Detect which cell encompasses the target text, then output its (x, y) center coordinate. 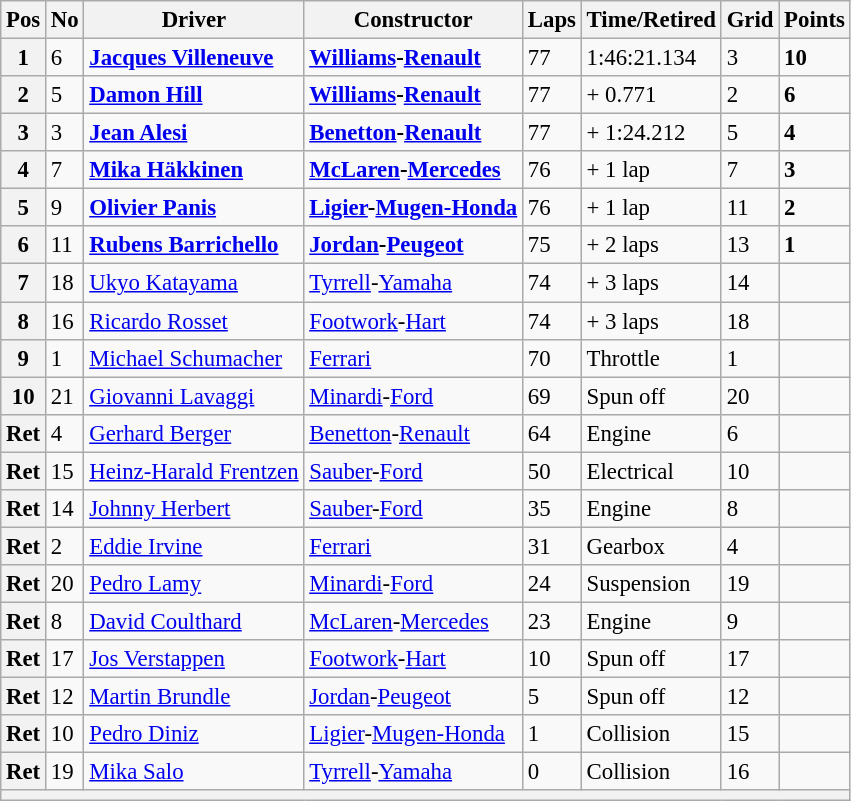
Driver (194, 20)
21 (65, 396)
Gerhard Berger (194, 433)
Pos (24, 20)
35 (552, 509)
Michael Schumacher (194, 358)
69 (552, 396)
Time/Retired (651, 20)
+ 1:24.212 (651, 133)
+ 2 laps (651, 245)
64 (552, 433)
Mika Salo (194, 772)
0 (552, 772)
24 (552, 584)
Martin Brundle (194, 697)
Constructor (414, 20)
Ukyo Katayama (194, 283)
+ 0.771 (651, 95)
Laps (552, 20)
Heinz-Harald Frentzen (194, 471)
75 (552, 245)
Ricardo Rosset (194, 321)
Pedro Diniz (194, 734)
Jacques Villeneuve (194, 58)
23 (552, 621)
No (65, 20)
Johnny Herbert (194, 509)
31 (552, 546)
Gearbox (651, 546)
Electrical (651, 471)
Mika Häkkinen (194, 170)
Giovanni Lavaggi (194, 396)
Damon Hill (194, 95)
50 (552, 471)
David Coulthard (194, 621)
Points (814, 20)
13 (750, 245)
Jos Verstappen (194, 659)
Jean Alesi (194, 133)
1:46:21.134 (651, 58)
Grid (750, 20)
Olivier Panis (194, 208)
Eddie Irvine (194, 546)
70 (552, 358)
Suspension (651, 584)
Rubens Barrichello (194, 245)
Pedro Lamy (194, 584)
Throttle (651, 358)
